Output the (x, y) coordinate of the center of the cell containing the given text.  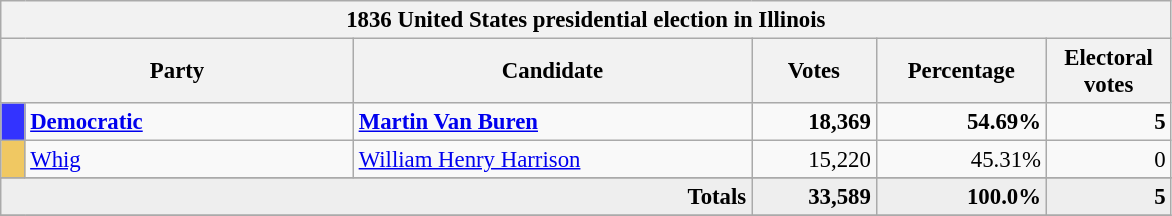
Candidate (552, 72)
45.31% (961, 160)
Democratic (189, 122)
Percentage (961, 72)
William Henry Harrison (552, 160)
Votes (814, 72)
Martin Van Buren (552, 122)
54.69% (961, 122)
33,589 (814, 197)
Totals (376, 197)
100.0% (961, 197)
Party (178, 72)
Whig (189, 160)
1836 United States presidential election in Illinois (586, 20)
Electoral votes (1108, 72)
0 (1108, 160)
18,369 (814, 122)
15,220 (814, 160)
